Determine the [X, Y] coordinate at the center of the cell enclosing the given text.  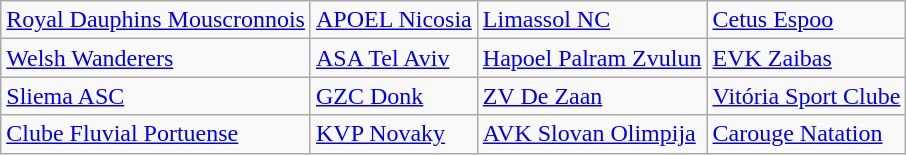
ASA Tel Aviv [394, 58]
Sliema ASC [156, 96]
KVP Novaky [394, 134]
APOEL Nicosia [394, 20]
Royal Dauphins Mouscronnois [156, 20]
Welsh Wanderers [156, 58]
EVK Zaibas [806, 58]
Limassol NC [592, 20]
Carouge Natation [806, 134]
Hapoel Palram Zvulun [592, 58]
Cetus Espoo [806, 20]
ZV De Zaan [592, 96]
Clube Fluvial Portuense [156, 134]
GZC Donk [394, 96]
AVK Slovan Olimpija [592, 134]
Vitória Sport Clube [806, 96]
